Search for the cell housing the specified text and yield its (X, Y) center coordinate. 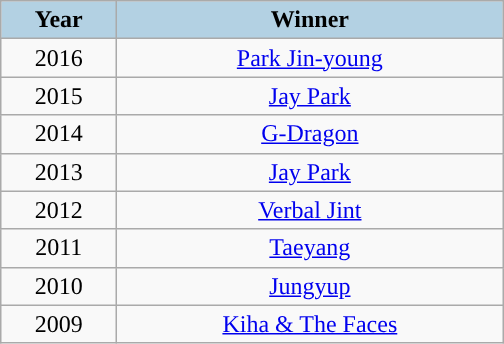
2011 (59, 248)
2014 (59, 134)
Winner (310, 20)
2016 (59, 58)
Park Jin-young (310, 58)
Kiha & The Faces (310, 324)
Year (59, 20)
2012 (59, 210)
Jungyup (310, 286)
Verbal Jint (310, 210)
Taeyang (310, 248)
2010 (59, 286)
2009 (59, 324)
2013 (59, 172)
G-Dragon (310, 134)
2015 (59, 96)
